Return the (x, y) coordinate for the center point of the cell that contains the specified text.  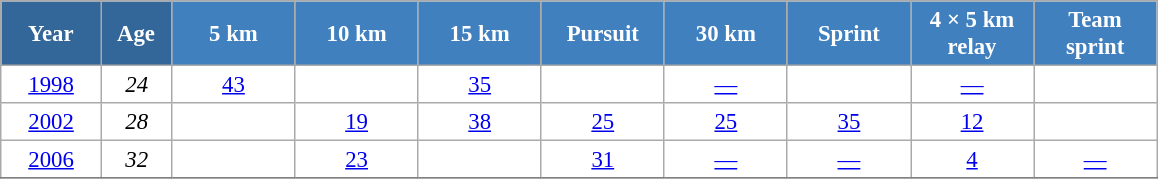
10 km (356, 34)
2002 (52, 122)
38 (480, 122)
43 (234, 85)
12 (972, 122)
19 (356, 122)
24 (136, 85)
4 × 5 km relay (972, 34)
Pursuit (602, 34)
28 (136, 122)
31 (602, 160)
4 (972, 160)
Team sprint (1096, 34)
1998 (52, 85)
15 km (480, 34)
5 km (234, 34)
23 (356, 160)
Sprint (848, 34)
Year (52, 34)
32 (136, 160)
30 km (726, 34)
2006 (52, 160)
Age (136, 34)
